Search for the cell housing the specified text and yield its [x, y] center coordinate. 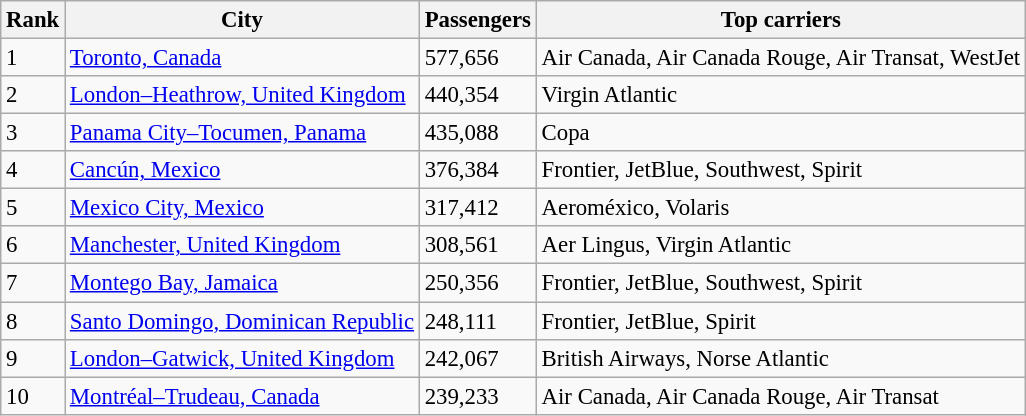
Virgin Atlantic [780, 95]
242,067 [478, 358]
Aeroméxico, Volaris [780, 208]
Montréal–Trudeau, Canada [242, 396]
Santo Domingo, Dominican Republic [242, 321]
317,412 [478, 208]
Manchester, United Kingdom [242, 245]
Toronto, Canada [242, 58]
Air Canada, Air Canada Rouge, Air Transat [780, 396]
248,111 [478, 321]
Aer Lingus, Virgin Atlantic [780, 245]
440,354 [478, 95]
Top carriers [780, 20]
10 [33, 396]
9 [33, 358]
308,561 [478, 245]
577,656 [478, 58]
8 [33, 321]
Cancún, Mexico [242, 170]
Passengers [478, 20]
Montego Bay, Jamaica [242, 283]
376,384 [478, 170]
Copa [780, 133]
London–Heathrow, United Kingdom [242, 95]
3 [33, 133]
4 [33, 170]
6 [33, 245]
Rank [33, 20]
5 [33, 208]
City [242, 20]
Air Canada, Air Canada Rouge, Air Transat, WestJet [780, 58]
239,233 [478, 396]
7 [33, 283]
London–Gatwick, United Kingdom [242, 358]
1 [33, 58]
Frontier, JetBlue, Spirit [780, 321]
435,088 [478, 133]
250,356 [478, 283]
British Airways, Norse Atlantic [780, 358]
Mexico City, Mexico [242, 208]
2 [33, 95]
Panama City–Tocumen, Panama [242, 133]
